Return the (X, Y) coordinate for the center point of the cell that contains the specified text.  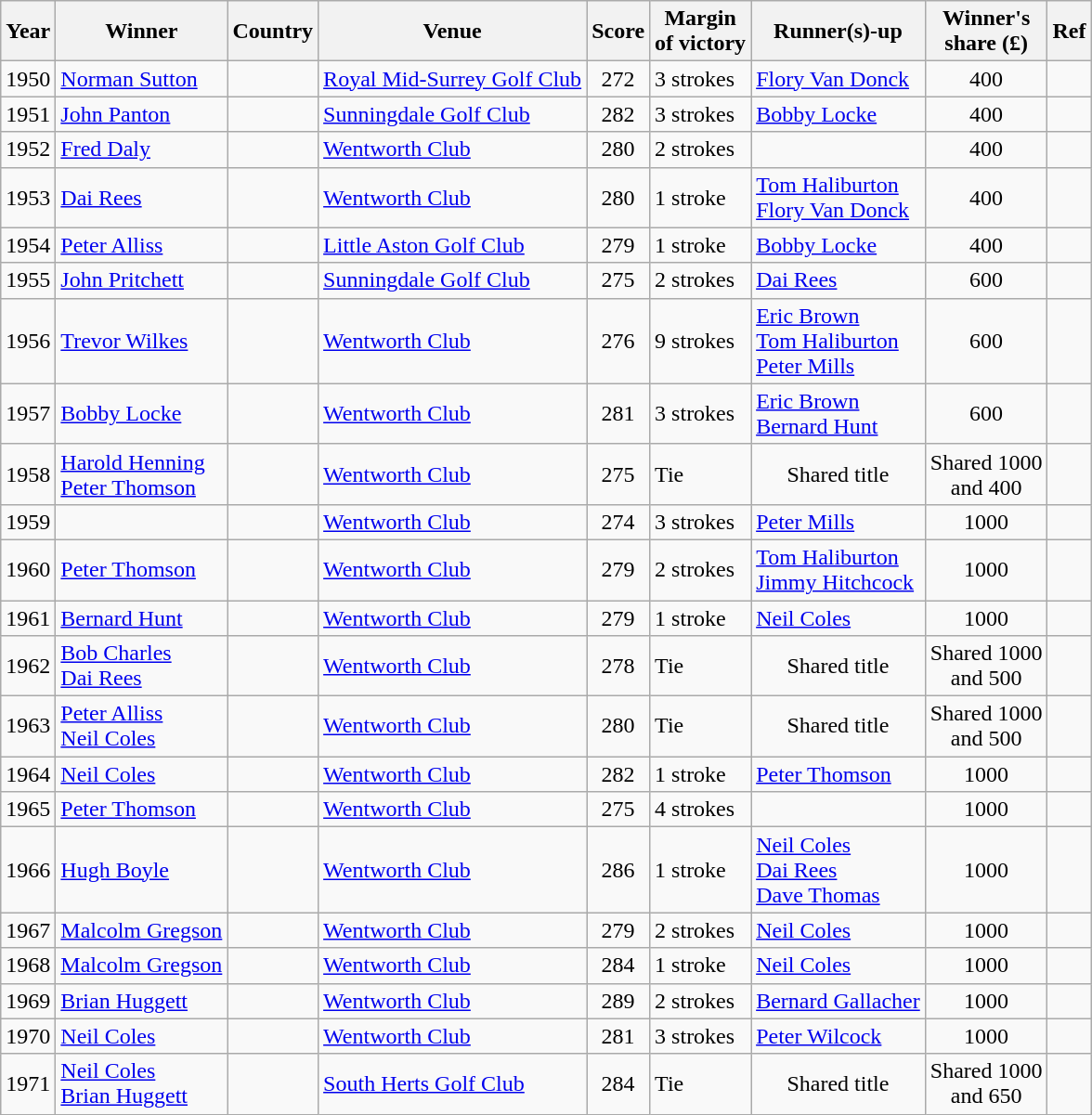
9 strokes (700, 341)
1964 (28, 774)
Trevor Wilkes (141, 341)
John Panton (141, 114)
Bernard Gallacher (838, 1001)
Brian Huggett (141, 1001)
Venue (453, 32)
Neil Coles Dai Rees Dave Thomas (838, 870)
Little Aston Golf Club (453, 245)
South Herts Golf Club (453, 1084)
1959 (28, 522)
4 strokes (700, 810)
272 (618, 79)
1970 (28, 1036)
Neil ColesBrian Huggett (141, 1084)
Winner'sshare (£) (986, 32)
Shared 1000and 400 (986, 473)
Year (28, 32)
1965 (28, 810)
Marginof victory (700, 32)
1961 (28, 617)
1962 (28, 667)
1950 (28, 79)
Bernard Hunt (141, 617)
1953 (28, 197)
Shared 1000and 650 (986, 1084)
Eric Brown Bernard Hunt (838, 414)
1967 (28, 930)
Eric Brown Tom Haliburton Peter Mills (838, 341)
1966 (28, 870)
Tom Haliburton Flory Van Donck (838, 197)
Fred Daly (141, 149)
Peter Alliss (141, 245)
1955 (28, 280)
1969 (28, 1001)
Royal Mid-Surrey Golf Club (453, 79)
Ref (1070, 32)
274 (618, 522)
Norman Sutton (141, 79)
1951 (28, 114)
Flory Van Donck (838, 79)
1968 (28, 966)
276 (618, 341)
1971 (28, 1084)
Runner(s)-up (838, 32)
Score (618, 32)
Bob CharlesDai Rees (141, 667)
1952 (28, 149)
1954 (28, 245)
278 (618, 667)
Winner (141, 32)
1960 (28, 570)
Country (273, 32)
289 (618, 1001)
1956 (28, 341)
1958 (28, 473)
Peter Mills (838, 522)
286 (618, 870)
Peter Wilcock (838, 1036)
1963 (28, 726)
John Pritchett (141, 280)
1957 (28, 414)
Peter AllissNeil Coles (141, 726)
Harold HenningPeter Thomson (141, 473)
Tom Haliburton Jimmy Hitchcock (838, 570)
Hugh Boyle (141, 870)
